Return [x, y] of the center of cell containing provided text 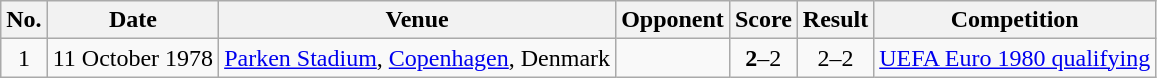
Opponent [673, 20]
Date [132, 20]
Competition [1015, 20]
Score [763, 20]
No. [24, 20]
1 [24, 58]
11 October 1978 [132, 58]
UEFA Euro 1980 qualifying [1015, 58]
Venue [418, 20]
Result [835, 20]
Parken Stadium, Copenhagen, Denmark [418, 58]
